Detect which cell encompasses the target text, then output its [x, y] center coordinate. 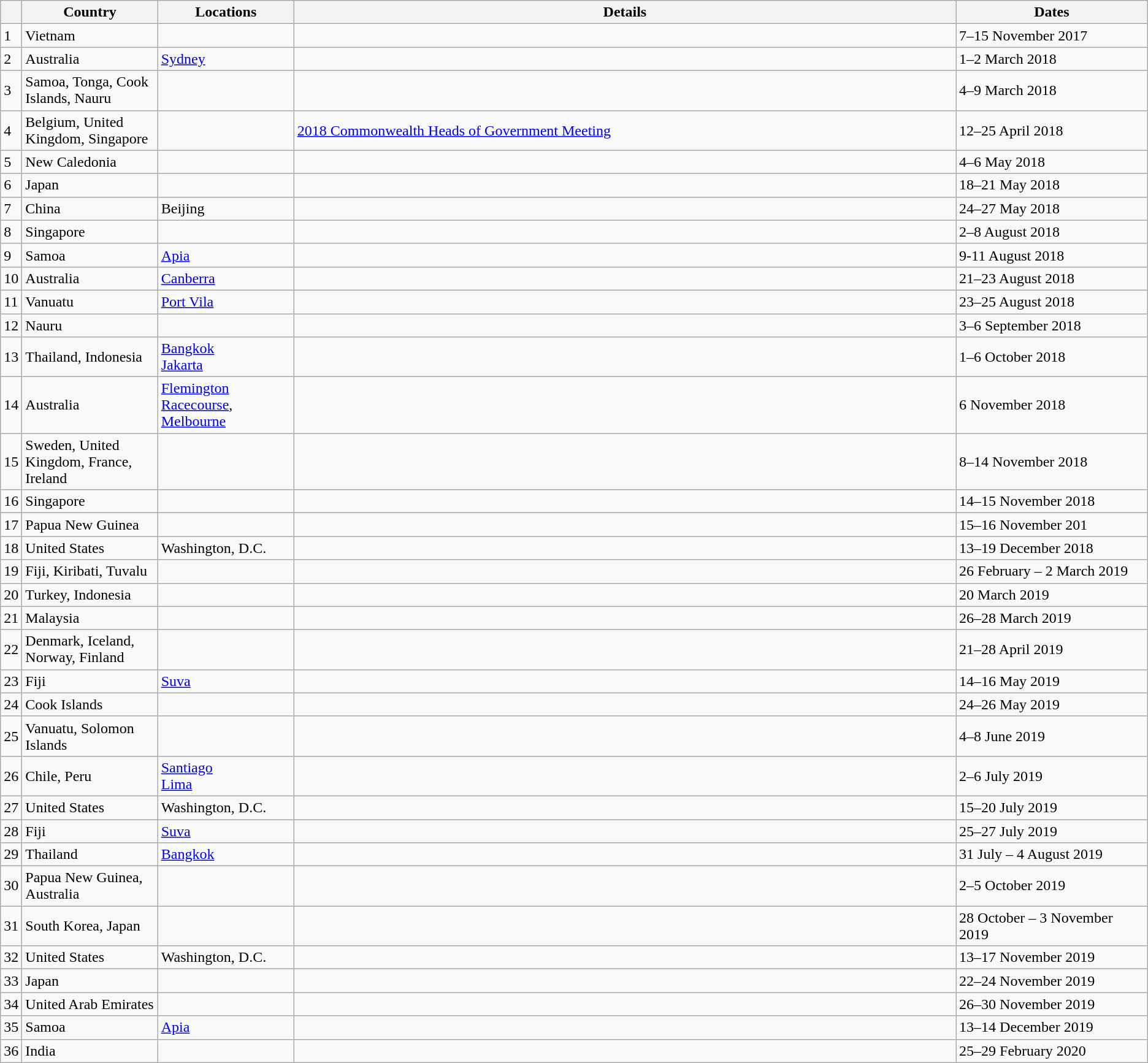
India [90, 1051]
United Arab Emirates [90, 1004]
21–28 April 2019 [1052, 650]
Details [624, 12]
Bangkok [226, 855]
Port Vila [226, 302]
21–23 August 2018 [1052, 278]
14 [11, 405]
19 [11, 571]
Country [90, 12]
Vanuatu, Solomon Islands [90, 736]
Samoa, Tonga, Cook Islands, Nauru [90, 91]
BangkokJakarta [226, 357]
13–14 December 2019 [1052, 1027]
6 [11, 185]
South Korea, Japan [90, 926]
2–8 August 2018 [1052, 232]
13 [11, 357]
Thailand, Indonesia [90, 357]
24–26 May 2019 [1052, 704]
29 [11, 855]
35 [11, 1027]
12 [11, 326]
31 [11, 926]
31 July – 4 August 2019 [1052, 855]
33 [11, 981]
New Caledonia [90, 162]
24–27 May 2018 [1052, 208]
4–6 May 2018 [1052, 162]
Sydney [226, 59]
26–28 March 2019 [1052, 618]
6 November 2018 [1052, 405]
Turkey, Indonesia [90, 595]
Nauru [90, 326]
10 [11, 278]
Vanuatu [90, 302]
21 [11, 618]
24 [11, 704]
2–5 October 2019 [1052, 886]
34 [11, 1004]
Fiji, Kiribati, Tuvalu [90, 571]
30 [11, 886]
22–24 November 2019 [1052, 981]
9-11 August 2018 [1052, 255]
9 [11, 255]
11 [11, 302]
1–2 March 2018 [1052, 59]
4–9 March 2018 [1052, 91]
1 [11, 36]
26–30 November 2019 [1052, 1004]
15 [11, 462]
28 [11, 831]
13–19 December 2018 [1052, 548]
26 February – 2 March 2019 [1052, 571]
12–25 April 2018 [1052, 130]
Dates [1052, 12]
Sweden, United Kingdom, France, Ireland [90, 462]
20 [11, 595]
Cook Islands [90, 704]
4–8 June 2019 [1052, 736]
8–14 November 2018 [1052, 462]
Papua New Guinea, Australia [90, 886]
7 [11, 208]
17 [11, 525]
36 [11, 1051]
15–20 July 2019 [1052, 807]
15–16 November 201 [1052, 525]
2–6 July 2019 [1052, 776]
14–16 May 2019 [1052, 681]
18–21 May 2018 [1052, 185]
26 [11, 776]
Canberra [226, 278]
5 [11, 162]
Belgium, United Kingdom, Singapore [90, 130]
20 March 2019 [1052, 595]
4 [11, 130]
2018 Commonwealth Heads of Government Meeting [624, 130]
1–6 October 2018 [1052, 357]
Beijing [226, 208]
16 [11, 501]
25–27 July 2019 [1052, 831]
Vietnam [90, 36]
3–6 September 2018 [1052, 326]
Papua New Guinea [90, 525]
18 [11, 548]
8 [11, 232]
23 [11, 681]
Thailand [90, 855]
27 [11, 807]
Denmark, Iceland, Norway, Finland [90, 650]
China [90, 208]
Locations [226, 12]
28 October – 3 November 2019 [1052, 926]
Flemington Racecourse, Melbourne [226, 405]
2 [11, 59]
25 [11, 736]
25–29 February 2020 [1052, 1051]
14–15 November 2018 [1052, 501]
Chile, Peru [90, 776]
SantiagoLima [226, 776]
13–17 November 2019 [1052, 958]
3 [11, 91]
22 [11, 650]
7–15 November 2017 [1052, 36]
32 [11, 958]
Malaysia [90, 618]
23–25 August 2018 [1052, 302]
